Extract the (X, Y) coordinate from the center of the cell holding the provided text.  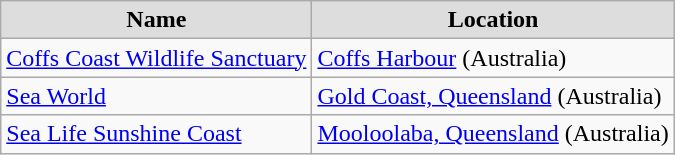
Gold Coast, Queensland (Australia) (493, 96)
Mooloolaba, Queensland (Australia) (493, 134)
Name (156, 20)
Location (493, 20)
Sea Life Sunshine Coast (156, 134)
Coffs Coast Wildlife Sanctuary (156, 58)
Sea World (156, 96)
Coffs Harbour (Australia) (493, 58)
